Return [X, Y] of the center of cell containing provided text 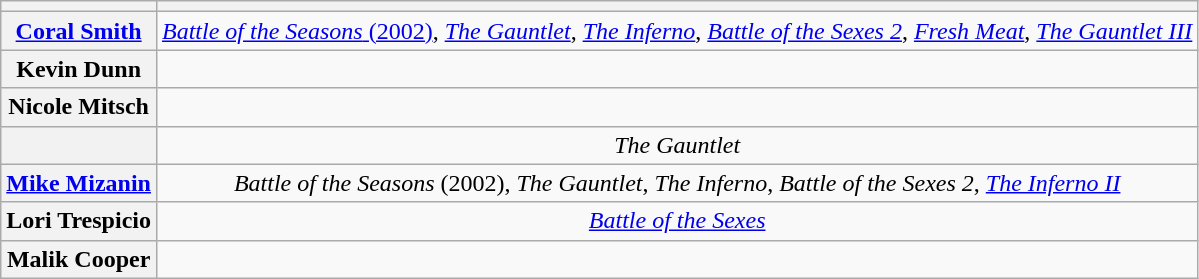
Lori Trespicio [79, 221]
Malik Cooper [79, 259]
Mike Mizanin [79, 183]
Kevin Dunn [79, 69]
Battle of the Seasons (2002), The Gauntlet, The Inferno, Battle of the Sexes 2, Fresh Meat, The Gauntlet III [676, 31]
Coral Smith [79, 31]
Battle of the Seasons (2002), The Gauntlet, The Inferno, Battle of the Sexes 2, The Inferno II [676, 183]
The Gauntlet [676, 145]
Nicole Mitsch [79, 107]
Battle of the Sexes [676, 221]
